Pinpoint the cell where the given text exists, returning its (x, y) midpoint coordinate. 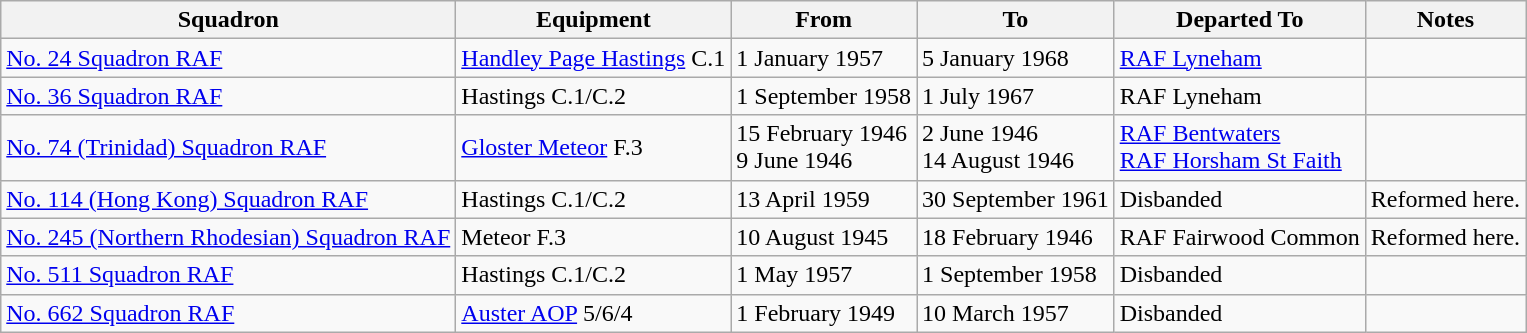
18 February 1946 (1015, 237)
1 May 1957 (824, 275)
10 March 1957 (1015, 313)
1 February 1949 (824, 313)
From (824, 20)
No. 662 Squadron RAF (228, 313)
No. 24 Squadron RAF (228, 58)
RAF BentwatersRAF Horsham St Faith (1240, 148)
No. 511 Squadron RAF (228, 275)
5 January 1968 (1015, 58)
Equipment (594, 20)
10 August 1945 (824, 237)
To (1015, 20)
15 February 19469 June 1946 (824, 148)
2 June 194614 August 1946 (1015, 148)
Handley Page Hastings C.1 (594, 58)
Auster AOP 5/6/4 (594, 313)
RAF Fairwood Common (1240, 237)
No. 245 (Northern Rhodesian) Squadron RAF (228, 237)
Squadron (228, 20)
No. 36 Squadron RAF (228, 96)
Gloster Meteor F.3 (594, 148)
1 January 1957 (824, 58)
Departed To (1240, 20)
No. 114 (Hong Kong) Squadron RAF (228, 199)
Meteor F.3 (594, 237)
Notes (1445, 20)
30 September 1961 (1015, 199)
13 April 1959 (824, 199)
No. 74 (Trinidad) Squadron RAF (228, 148)
1 July 1967 (1015, 96)
